Extract the (X, Y) coordinate from the center of the cell holding the provided text.  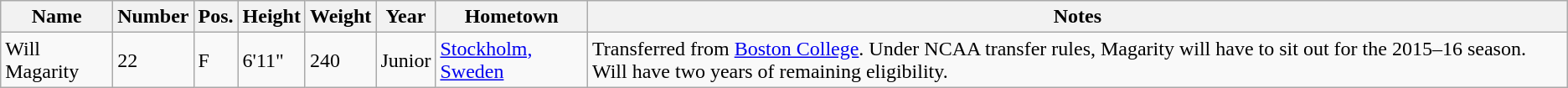
Hometown (512, 17)
Notes (1077, 17)
240 (340, 60)
Number (153, 17)
22 (153, 60)
Name (57, 17)
6'11" (271, 60)
F (216, 60)
Year (405, 17)
Stockholm, Sweden (512, 60)
Height (271, 17)
Junior (405, 60)
Will Magarity (57, 60)
Weight (340, 17)
Pos. (216, 17)
